Output the (x, y) coordinate of the center of the cell containing the given text.  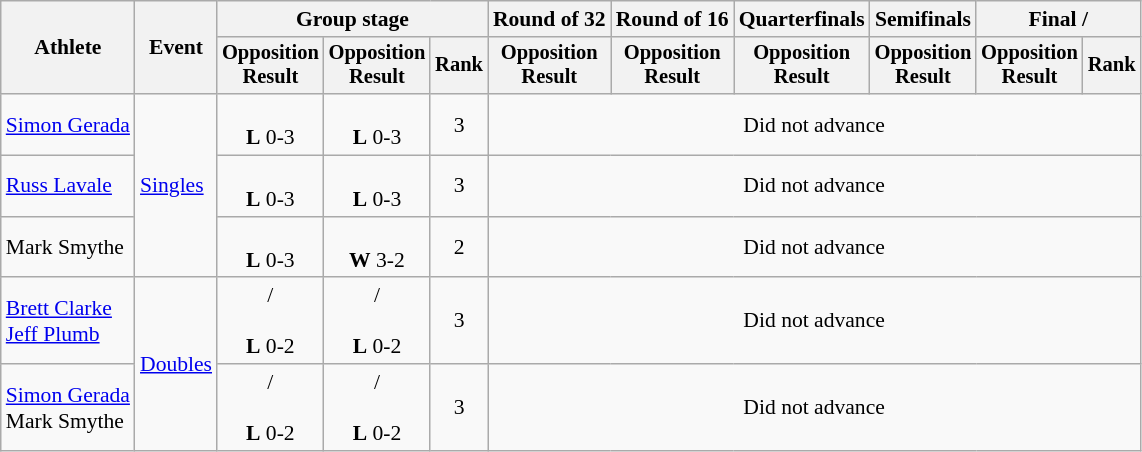
Brett Clarke Jeff Plumb (68, 322)
Round of 32 (550, 19)
Russ Lavale (68, 186)
Round of 16 (672, 19)
Singles (176, 186)
Semifinals (924, 19)
Group stage (352, 19)
2 (459, 248)
Event (176, 48)
Athlete (68, 48)
W 3-2 (378, 248)
Mark Smythe (68, 248)
Final / (1058, 19)
Simon Gerada Mark Smythe (68, 408)
Doubles (176, 364)
Simon Gerada (68, 124)
Quarterfinals (802, 19)
